Locate the cell with the specified text and output its (X, Y) center coordinate. 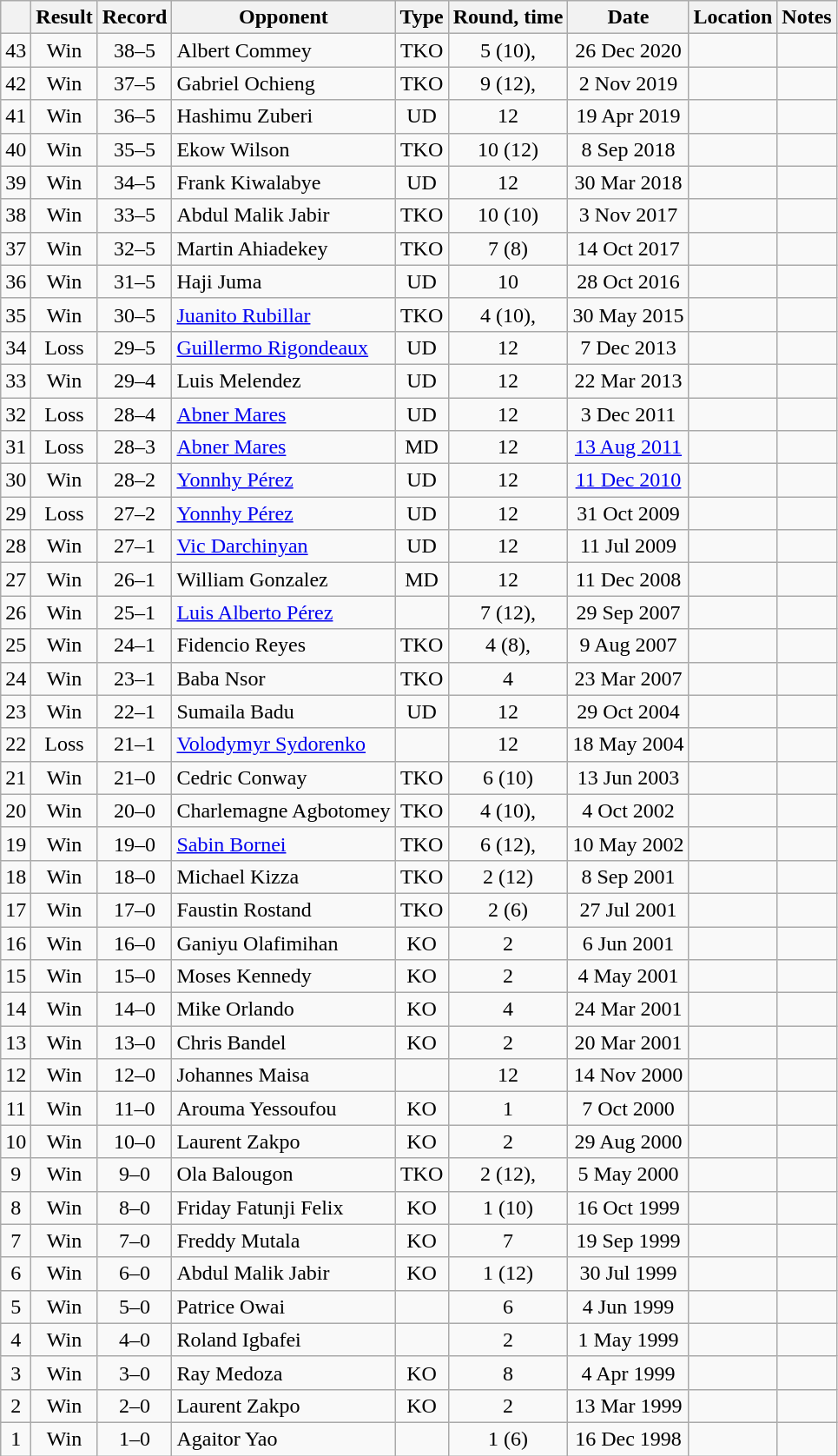
40 (16, 149)
Friday Fatunji Felix (283, 1208)
24–1 (135, 645)
4 Apr 1999 (629, 1373)
18 (16, 877)
29–5 (135, 347)
2 (6) (508, 910)
Record (135, 17)
4–0 (135, 1340)
10–0 (135, 1142)
16 (16, 943)
Arouma Yessoufou (283, 1109)
6 (10) (508, 778)
Chris Bandel (283, 1042)
Fidencio Reyes (283, 645)
28 (16, 546)
22–1 (135, 711)
Hashimu Zuberi (283, 116)
29 Oct 2004 (629, 711)
27–2 (135, 513)
9 (16, 1175)
Frank Kiwalabye (283, 182)
11–0 (135, 1109)
5 May 2000 (629, 1175)
Faustin Rostand (283, 910)
9 Aug 2007 (629, 645)
Date (629, 17)
25 (16, 645)
26–1 (135, 579)
7–0 (135, 1241)
8–0 (135, 1208)
11 Jul 2009 (629, 546)
Location (733, 17)
1–0 (135, 1439)
20–0 (135, 811)
5–0 (135, 1307)
26 (16, 612)
4 May 2001 (629, 976)
1 May 1999 (629, 1340)
Type (422, 17)
8 Sep 2018 (629, 149)
21 (16, 778)
29 Aug 2000 (629, 1142)
21–0 (135, 778)
13 (16, 1042)
6–0 (135, 1274)
10 (10) (508, 215)
28–3 (135, 447)
7 Dec 2013 (629, 347)
Moses Kennedy (283, 976)
4 (8), (508, 645)
Ekow Wilson (283, 149)
14 Oct 2017 (629, 248)
13–0 (135, 1042)
21–1 (135, 745)
3 Dec 2011 (629, 414)
11 Dec 2010 (629, 480)
30–5 (135, 314)
31–5 (135, 281)
Opponent (283, 17)
10 May 2002 (629, 844)
20 (16, 811)
31 Oct 2009 (629, 513)
18 May 2004 (629, 745)
23 Mar 2007 (629, 678)
17–0 (135, 910)
30 May 2015 (629, 314)
William Gonzalez (283, 579)
32–5 (135, 248)
33 (16, 381)
Agaitor Yao (283, 1439)
32 (16, 414)
37 (16, 248)
Volodymyr Sydorenko (283, 745)
14–0 (135, 1009)
15 (16, 976)
8 Sep 2001 (629, 877)
Albert Commey (283, 50)
Ola Balougon (283, 1175)
29 (16, 513)
29–4 (135, 381)
34–5 (135, 182)
13 Aug 2011 (629, 447)
Juanito Rubillar (283, 314)
17 (16, 910)
28–4 (135, 414)
6 (12), (508, 844)
Roland Igbafei (283, 1340)
1 (6) (508, 1439)
11 Dec 2008 (629, 579)
26 Dec 2020 (629, 50)
27–1 (135, 546)
3 Nov 2017 (629, 215)
Sumaila Badu (283, 711)
20 Mar 2001 (629, 1042)
1 (10) (508, 1208)
16 Oct 1999 (629, 1208)
22 (16, 745)
5 (10), (508, 50)
19–0 (135, 844)
38–5 (135, 50)
34 (16, 347)
9–0 (135, 1175)
27 (16, 579)
28–2 (135, 480)
37–5 (135, 83)
Baba Nsor (283, 678)
19 Apr 2019 (629, 116)
Vic Darchinyan (283, 546)
Cedric Conway (283, 778)
39 (16, 182)
14 Nov 2000 (629, 1075)
24 (16, 678)
6 Jun 2001 (629, 943)
27 Jul 2001 (629, 910)
Michael Kizza (283, 877)
Notes (807, 17)
Luis Alberto Pérez (283, 612)
19 (16, 844)
15–0 (135, 976)
25–1 (135, 612)
23 (16, 711)
4 Jun 1999 (629, 1307)
Sabin Bornei (283, 844)
41 (16, 116)
30 Jul 1999 (629, 1274)
23–1 (135, 678)
Ganiyu Olafimihan (283, 943)
7 Oct 2000 (629, 1109)
35 (16, 314)
18–0 (135, 877)
2–0 (135, 1406)
13 Jun 2003 (629, 778)
31 (16, 447)
2 (12), (508, 1175)
16–0 (135, 943)
11 (16, 1109)
Gabriel Ochieng (283, 83)
7 (8) (508, 248)
Result (64, 17)
3 (16, 1373)
Martin Ahiadekey (283, 248)
4 Oct 2002 (629, 811)
43 (16, 50)
22 Mar 2013 (629, 381)
30 (16, 480)
36 (16, 281)
29 Sep 2007 (629, 612)
35–5 (135, 149)
13 Mar 1999 (629, 1406)
Luis Melendez (283, 381)
5 (16, 1307)
Ray Medoza (283, 1373)
14 (16, 1009)
Freddy Mutala (283, 1241)
9 (12), (508, 83)
Mike Orlando (283, 1009)
36–5 (135, 116)
Guillermo Rigondeaux (283, 347)
42 (16, 83)
7 (12), (508, 612)
1 (12) (508, 1274)
12–0 (135, 1075)
38 (16, 215)
Haji Juma (283, 281)
19 Sep 1999 (629, 1241)
Patrice Owai (283, 1307)
24 Mar 2001 (629, 1009)
3–0 (135, 1373)
Round, time (508, 17)
2 (12) (508, 877)
Johannes Maisa (283, 1075)
28 Oct 2016 (629, 281)
33–5 (135, 215)
10 (12) (508, 149)
2 Nov 2019 (629, 83)
16 Dec 1998 (629, 1439)
Charlemagne Agbotomey (283, 811)
30 Mar 2018 (629, 182)
